Search for the cell housing the specified text and yield its [X, Y] center coordinate. 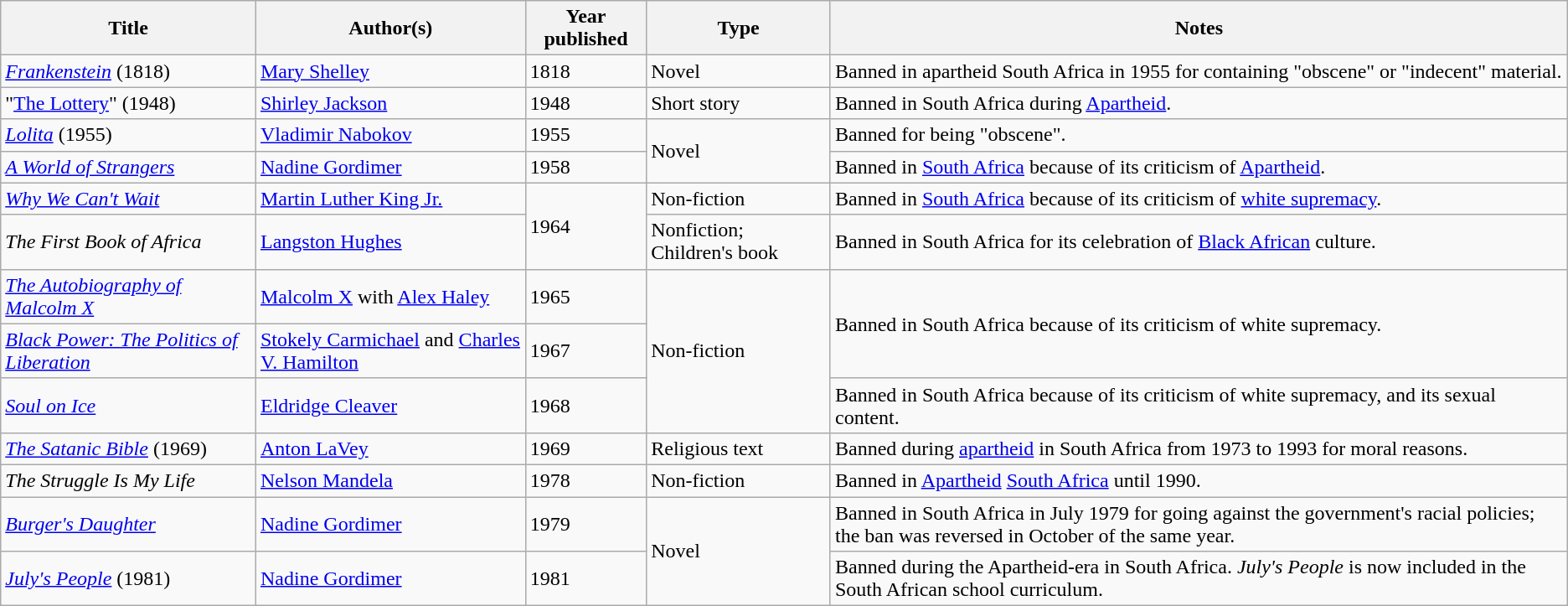
Banned in Apartheid South Africa until 1990. [1199, 480]
Year published [585, 28]
Notes [1199, 28]
Banned in South Africa for its celebration of Black African culture. [1199, 241]
Banned during the Apartheid-era in South Africa. July's People is now included in the South African school curriculum. [1199, 578]
Black Power: The Politics of Liberation [129, 350]
1948 [585, 103]
Banned in apartheid South Africa in 1955 for containing "obscene" or "indecent" material. [1199, 71]
July's People (1981) [129, 578]
Shirley Jackson [390, 103]
1964 [585, 226]
Why We Can't Wait [129, 199]
A World of Strangers [129, 167]
Banned in South Africa because of its criticism of Apartheid. [1199, 167]
Eldridge Cleaver [390, 406]
Type [739, 28]
Stokely Carmichael and Charles V. Hamilton [390, 350]
The Satanic Bible (1969) [129, 448]
Nonfiction; Children's book [739, 241]
Banned in South Africa during Apartheid. [1199, 103]
Nelson Mandela [390, 480]
1965 [585, 297]
Martin Luther King Jr. [390, 199]
1981 [585, 578]
1958 [585, 167]
Religious text [739, 448]
1955 [585, 135]
Burger's Daughter [129, 523]
1979 [585, 523]
Banned in South Africa in July 1979 for going against the government's racial policies; the ban was reversed in October of the same year. [1199, 523]
Soul on Ice [129, 406]
Frankenstein (1818) [129, 71]
Title [129, 28]
"The Lottery" (1948) [129, 103]
The Autobiography of Malcolm X [129, 297]
Lolita (1955) [129, 135]
Anton LaVey [390, 448]
1967 [585, 350]
Malcolm X with Alex Haley [390, 297]
Vladimir Nabokov [390, 135]
1968 [585, 406]
Mary Shelley [390, 71]
Author(s) [390, 28]
Banned in South Africa because of its criticism of white supremacy, and its sexual content. [1199, 406]
1818 [585, 71]
1978 [585, 480]
Banned for being "obscene". [1199, 135]
Langston Hughes [390, 241]
The First Book of Africa [129, 241]
Short story [739, 103]
Banned during apartheid in South Africa from 1973 to 1993 for moral reasons. [1199, 448]
1969 [585, 448]
The Struggle Is My Life [129, 480]
